Determine the [x, y] coordinate at the center of the cell enclosing the given text.  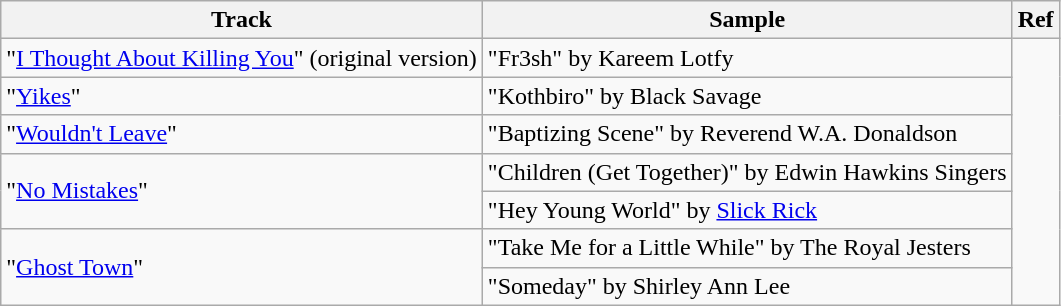
"Someday" by Shirley Ann Lee [747, 286]
Ref [1036, 20]
"Hey Young World" by Slick Rick [747, 210]
Track [242, 20]
"Wouldn't Leave" [242, 134]
"Yikes" [242, 96]
Sample [747, 20]
"Ghost Town" [242, 267]
"Kothbiro" by Black Savage [747, 96]
"Children (Get Together)" by Edwin Hawkins Singers [747, 172]
"No Mistakes" [242, 191]
"I Thought About Killing You" (original version) [242, 58]
"Baptizing Scene" by Reverend W.A. Donaldson [747, 134]
"Take Me for a Little While" by The Royal Jesters [747, 248]
"Fr3sh" by Kareem Lotfy [747, 58]
